Locate the cell with the specified text and output its (X, Y) center coordinate. 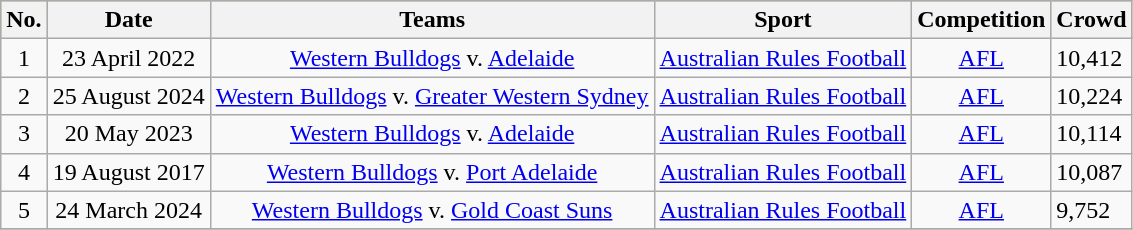
Western Bulldogs v. Gold Coast Suns (432, 210)
2 (24, 96)
5 (24, 210)
10,224 (1092, 96)
Crowd (1092, 20)
10,412 (1092, 58)
Competition (982, 20)
10,114 (1092, 134)
10,087 (1092, 172)
25 August 2024 (128, 96)
Western Bulldogs v. Greater Western Sydney (432, 96)
Teams (432, 20)
Sport (783, 20)
1 (24, 58)
Date (128, 20)
4 (24, 172)
9,752 (1092, 210)
19 August 2017 (128, 172)
20 May 2023 (128, 134)
No. (24, 20)
Western Bulldogs v. Port Adelaide (432, 172)
3 (24, 134)
23 April 2022 (128, 58)
24 March 2024 (128, 210)
